Extract the (x, y) coordinate from the center of the cell holding the provided text.  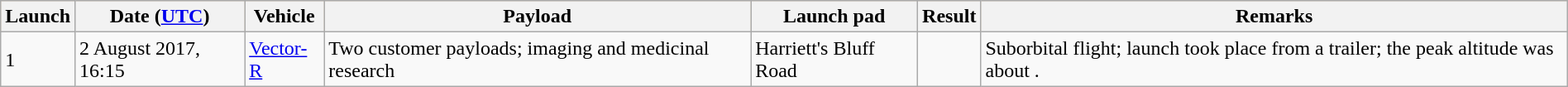
Two customer payloads; imaging and medicinal research (538, 60)
Payload (538, 17)
Launch (38, 17)
1 (38, 60)
2 August 2017, 16:15 (160, 60)
Remarks (1274, 17)
Date (UTC) (160, 17)
Vehicle (284, 17)
Suborbital flight; launch took place from a trailer; the peak altitude was about . (1274, 60)
Harriett's Bluff Road (834, 60)
Vector-R (284, 60)
Launch pad (834, 17)
Result (949, 17)
